Find where the given text appears and provide that cell's center as (x, y) coordinate. 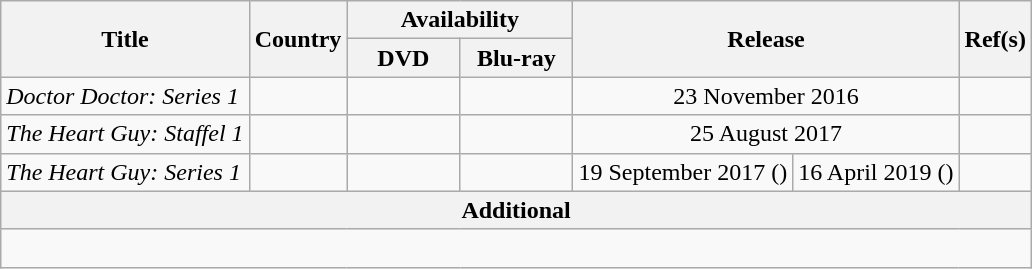
Country (298, 39)
23 November 2016 (766, 96)
16 April 2019 () (876, 172)
Title (125, 39)
Ref(s) (995, 39)
Doctor Doctor: Series 1 (125, 96)
DVD (404, 58)
19 September 2017 () (683, 172)
Release (766, 39)
Blu-ray (516, 58)
The Heart Guy: Staffel 1 (125, 134)
Additional (516, 210)
The Heart Guy: Series 1 (125, 172)
Availability (460, 20)
25 August 2017 (766, 134)
